Locate the cell with the specified text and output its (x, y) center coordinate. 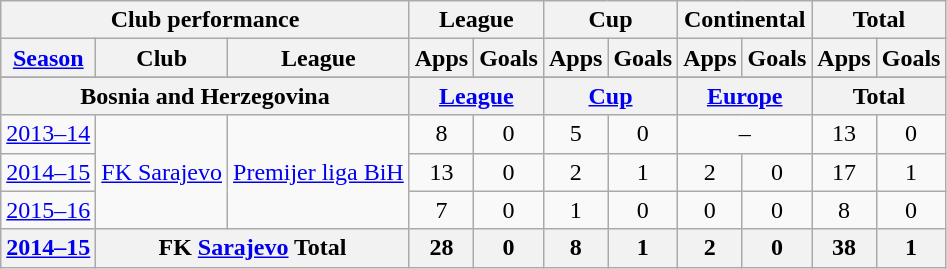
Season (48, 58)
2015–16 (48, 210)
38 (844, 248)
5 (575, 134)
FK Sarajevo Total (252, 248)
– (745, 134)
Club performance (205, 20)
Club (162, 58)
Bosnia and Herzegovina (205, 96)
2013–14 (48, 134)
28 (441, 248)
17 (844, 172)
Continental (745, 20)
Europe (745, 96)
Premijer liga BiH (319, 172)
7 (441, 210)
FK Sarajevo (162, 172)
